Return (x, y) of the center of cell containing provided text 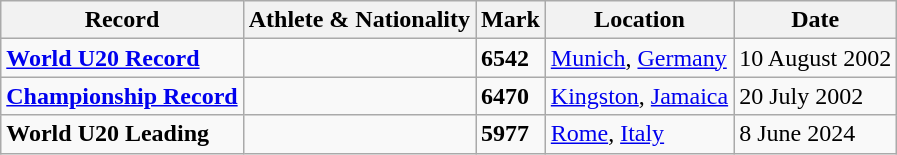
Date (816, 20)
Location (639, 20)
Record (122, 20)
World U20 Record (122, 58)
World U20 Leading (122, 134)
8 June 2024 (816, 134)
Championship Record (122, 96)
Athlete & Nationality (359, 20)
6470 (511, 96)
Kingston, Jamaica (639, 96)
20 July 2002 (816, 96)
10 August 2002 (816, 58)
Munich, Germany (639, 58)
6542 (511, 58)
Rome, Italy (639, 134)
5977 (511, 134)
Mark (511, 20)
